Scan for the cell matching the given text and deliver its [x, y] coordinate at center. 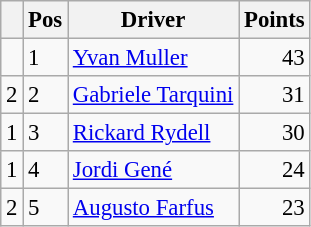
Gabriele Tarquini [154, 95]
Driver [154, 20]
Pos [46, 20]
Rickard Rydell [154, 133]
3 [46, 133]
43 [274, 58]
Jordi Gené [154, 170]
Points [274, 20]
4 [46, 170]
Augusto Farfus [154, 208]
5 [46, 208]
30 [274, 133]
24 [274, 170]
Yvan Muller [154, 58]
31 [274, 95]
23 [274, 208]
